Search for the cell housing the specified text and yield its (X, Y) center coordinate. 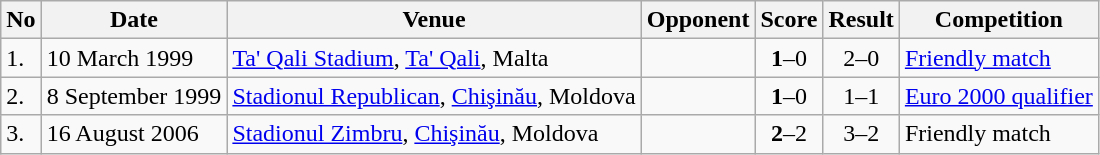
1. (21, 58)
16 August 2006 (134, 134)
2. (21, 96)
3–2 (861, 134)
1–1 (861, 96)
Score (789, 20)
10 March 1999 (134, 58)
3. (21, 134)
Result (861, 20)
Stadionul Zimbru, Chişinău, Moldova (434, 134)
Stadionul Republican, Chişinău, Moldova (434, 96)
Date (134, 20)
Competition (998, 20)
2–0 (861, 58)
8 September 1999 (134, 96)
Venue (434, 20)
No (21, 20)
2–2 (789, 134)
Euro 2000 qualifier (998, 96)
Ta' Qali Stadium, Ta' Qali, Malta (434, 58)
Opponent (698, 20)
